Pinpoint the cell where the given text exists, returning its (X, Y) midpoint coordinate. 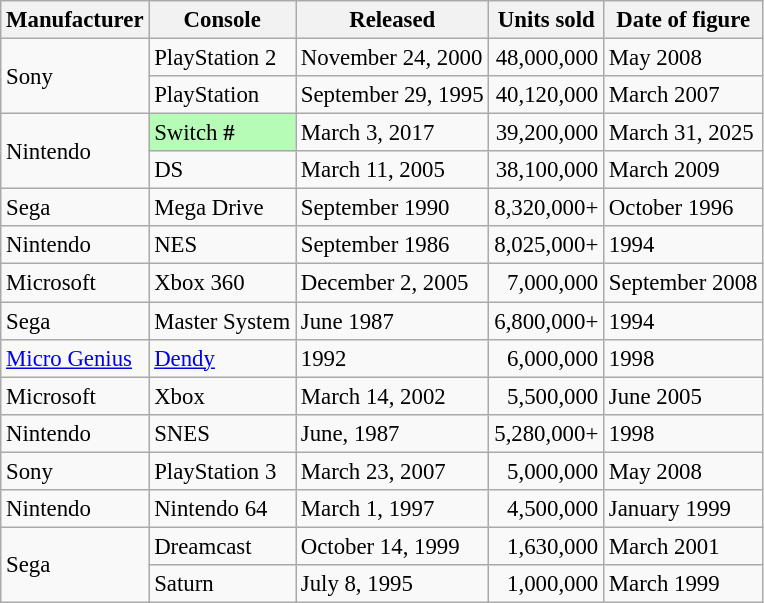
September 29, 1995 (392, 95)
September 1990 (392, 208)
Nintendo 64 (222, 509)
Switch # (222, 133)
Mega Drive (222, 208)
November 24, 2000 (392, 58)
40,120,000 (546, 95)
Xbox (222, 396)
PlayStation 3 (222, 471)
March 14, 2002 (392, 396)
DS (222, 170)
Released (392, 20)
1,630,000 (546, 546)
5,500,000 (546, 396)
June 2005 (684, 396)
6,000,000 (546, 358)
5,000,000 (546, 471)
39,200,000 (546, 133)
March 31, 2025 (684, 133)
September 2008 (684, 283)
7,000,000 (546, 283)
Xbox 360 (222, 283)
Date of figure (684, 20)
March 1999 (684, 584)
5,280,000+ (546, 433)
Dendy (222, 358)
8,320,000+ (546, 208)
NES (222, 245)
38,100,000 (546, 170)
1992 (392, 358)
December 2, 2005 (392, 283)
PlayStation 2 (222, 58)
Master System (222, 321)
Units sold (546, 20)
6,800,000+ (546, 321)
Dreamcast (222, 546)
March 2007 (684, 95)
March 2009 (684, 170)
4,500,000 (546, 509)
March 2001 (684, 546)
July 8, 1995 (392, 584)
March 23, 2007 (392, 471)
October 14, 1999 (392, 546)
June, 1987 (392, 433)
September 1986 (392, 245)
January 1999 (684, 509)
Manufacturer (75, 20)
PlayStation (222, 95)
Console (222, 20)
March 1, 1997 (392, 509)
Micro Genius (75, 358)
October 1996 (684, 208)
March 3, 2017 (392, 133)
Saturn (222, 584)
8,025,000+ (546, 245)
SNES (222, 433)
1,000,000 (546, 584)
March 11, 2005 (392, 170)
June 1987 (392, 321)
48,000,000 (546, 58)
